Scan for the cell matching the given text and deliver its [X, Y] coordinate at center. 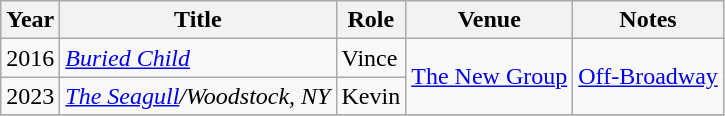
Year [30, 20]
Venue [490, 20]
Role [371, 20]
2023 [30, 96]
Title [198, 20]
2016 [30, 58]
The Seagull/Woodstock, NY [198, 96]
Vince [371, 58]
Notes [648, 20]
The New Group [490, 77]
Off-Broadway [648, 77]
Kevin [371, 96]
Buried Child [198, 58]
